Identify which cell holds the provided text, then report its [X, Y] central coordinate. 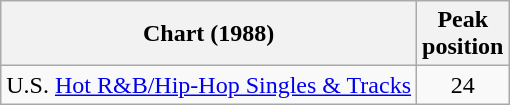
Peakposition [463, 34]
U.S. Hot R&B/Hip-Hop Singles & Tracks [209, 85]
Chart (1988) [209, 34]
24 [463, 85]
